From the cell containing the given text, extract its center point as [x, y] coordinate. 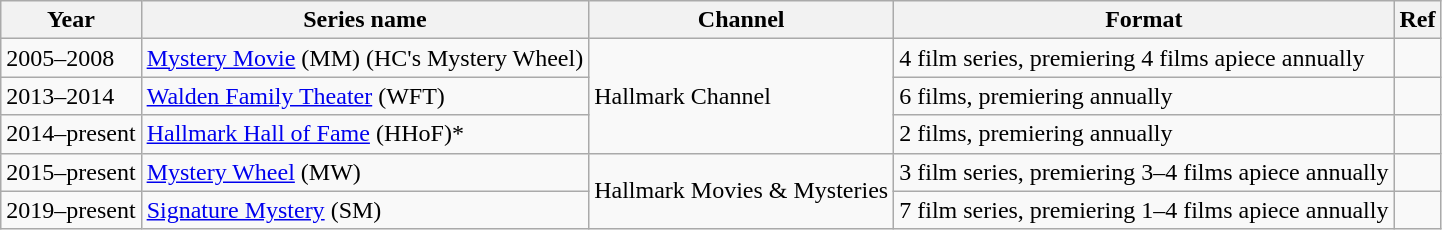
2013–2014 [71, 96]
Walden Family Theater (WFT) [365, 96]
Hallmark Channel [742, 96]
Hallmark Movies & Mysteries [742, 191]
Year [71, 20]
Mystery Movie (MM) (HC's Mystery Wheel) [365, 58]
Signature Mystery (SM) [365, 210]
Mystery Wheel (MW) [365, 172]
Series name [365, 20]
3 film series, premiering 3–4 films apiece annually [1144, 172]
Channel [742, 20]
2 films, premiering annually [1144, 134]
6 films, premiering annually [1144, 96]
2015–present [71, 172]
2019–present [71, 210]
7 film series, premiering 1–4 films apiece annually [1144, 210]
Ref [1418, 20]
Format [1144, 20]
2014–present [71, 134]
Hallmark Hall of Fame (HHoF)* [365, 134]
2005–2008 [71, 58]
4 film series, premiering 4 films apiece annually [1144, 58]
